Find where the given text appears and provide that cell's center as (X, Y) coordinate. 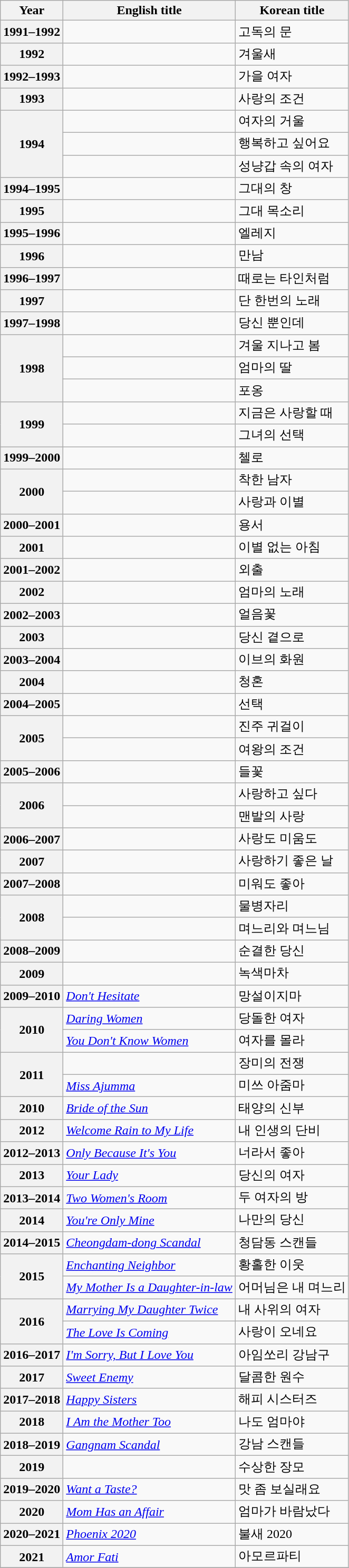
지금은 사랑할 때 (292, 413)
2006–2007 (32, 839)
1992–1993 (32, 77)
1995–1996 (32, 234)
청혼 (292, 682)
물병자리 (292, 906)
2014–2015 (32, 1242)
이별 없는 아침 (292, 548)
나도 엄마야 (292, 1423)
2000 (32, 491)
Enchanting Neighbor (150, 1266)
미워도 좋아 (292, 884)
2016 (32, 1321)
English title (150, 11)
착한 남자 (292, 481)
며느리와 며느님 (292, 928)
청담동 스캔들 (292, 1242)
2007 (32, 862)
2016–2017 (32, 1355)
2012–2013 (32, 1153)
사랑하기 좋은 날 (292, 862)
2013 (32, 1176)
이브의 화원 (292, 660)
The Love Is Coming (150, 1332)
Welcome Rain to My Life (150, 1131)
용서 (292, 525)
Year (32, 11)
아임쏘리 강남구 (292, 1355)
2005 (32, 738)
때로는 타인처럼 (292, 278)
그대의 창 (292, 189)
사랑과 이별 (292, 503)
너라서 좋아 (292, 1153)
사랑하고 싶다 (292, 795)
2017–2018 (32, 1399)
1994–1995 (32, 189)
당신 뿐인데 (292, 324)
Your Lady (150, 1176)
여자를 몰라 (292, 1041)
2003 (32, 638)
미쓰 아줌마 (292, 1085)
2001 (32, 548)
Only Because It's You (150, 1153)
강남 스캔들 (292, 1445)
당신의 여자 (292, 1176)
여자의 거울 (292, 121)
엘레지 (292, 234)
들꽃 (292, 771)
1994 (32, 144)
Mom Has an Affair (150, 1512)
I Am the Mother Too (150, 1423)
You Don't Know Women (150, 1041)
내 사위의 여자 (292, 1310)
1992 (32, 54)
2020 (32, 1512)
1996–1997 (32, 278)
1996 (32, 256)
그대 목소리 (292, 211)
Amor Fati (150, 1556)
1999–2000 (32, 458)
태양의 신부 (292, 1109)
성냥갑 속의 여자 (292, 166)
여왕의 조건 (292, 749)
Cheongdam-dong Scandal (150, 1242)
2014 (32, 1220)
I'm Sorry, But I Love You (150, 1355)
1995 (32, 211)
맛 좀 보실래요 (292, 1489)
Bride of the Sun (150, 1109)
장미의 전쟁 (292, 1063)
2015 (32, 1276)
Daring Women (150, 1019)
2018 (32, 1423)
당신 곁으로 (292, 638)
황홀한 이웃 (292, 1266)
1999 (32, 424)
불새 2020 (292, 1534)
포옹 (292, 391)
2018–2019 (32, 1445)
2008–2009 (32, 952)
2009 (32, 974)
엄마의 노래 (292, 592)
겨울새 (292, 54)
You're Only Mine (150, 1220)
2017 (32, 1377)
2009–2010 (32, 996)
만남 (292, 256)
행복하고 싶어요 (292, 144)
2008 (32, 918)
첼로 (292, 458)
2004 (32, 682)
해피 시스터즈 (292, 1399)
단 한번의 노래 (292, 301)
아모르파티 (292, 1556)
1997 (32, 301)
내 인생의 단비 (292, 1131)
1998 (32, 368)
얼음꽃 (292, 614)
Korean title (292, 11)
사랑이 오네요 (292, 1332)
1993 (32, 99)
겨울 지나고 봄 (292, 346)
가을 여자 (292, 77)
1991–1992 (32, 32)
Gangnam Scandal (150, 1445)
두 여자의 방 (292, 1198)
2012 (32, 1131)
외출 (292, 570)
당돌한 여자 (292, 1019)
2006 (32, 805)
사랑도 미움도 (292, 839)
어머님은 내 며느리 (292, 1288)
엄마의 딸 (292, 368)
Want a Taste? (150, 1489)
맨발의 사랑 (292, 817)
2002–2003 (32, 614)
2020–2021 (32, 1534)
2013–2014 (32, 1198)
그녀의 선택 (292, 435)
Don't Hesitate (150, 996)
사랑의 조건 (292, 99)
1997–1998 (32, 324)
2005–2006 (32, 771)
엄마가 바람났다 (292, 1512)
2000–2001 (32, 525)
Phoenix 2020 (150, 1534)
Two Women's Room (150, 1198)
My Mother Is a Daughter-in-law (150, 1288)
나만의 당신 (292, 1220)
녹색마차 (292, 974)
2007–2008 (32, 884)
2021 (32, 1556)
2004–2005 (32, 705)
2001–2002 (32, 570)
2019 (32, 1467)
수상한 장모 (292, 1467)
2011 (32, 1075)
Miss Ajumma (150, 1085)
순결한 당신 (292, 952)
선택 (292, 705)
고독의 문 (292, 32)
Happy Sisters (150, 1399)
Marrying My Daughter Twice (150, 1310)
달콤한 원수 (292, 1377)
Sweet Enemy (150, 1377)
2019–2020 (32, 1489)
진주 귀걸이 (292, 727)
2003–2004 (32, 660)
2002 (32, 592)
망설이지마 (292, 996)
